Provide the (x, y) coordinate of the cell's center where the given text is located.  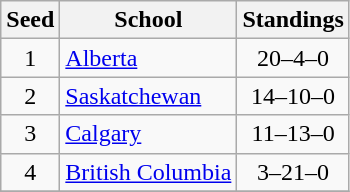
Saskatchewan (148, 96)
14–10–0 (293, 96)
11–13–0 (293, 134)
3 (30, 134)
20–4–0 (293, 58)
British Columbia (148, 172)
2 (30, 96)
3–21–0 (293, 172)
4 (30, 172)
Standings (293, 20)
Alberta (148, 58)
School (148, 20)
1 (30, 58)
Seed (30, 20)
Calgary (148, 134)
